Return the (x, y) coordinate for the center point of the cell that contains the specified text.  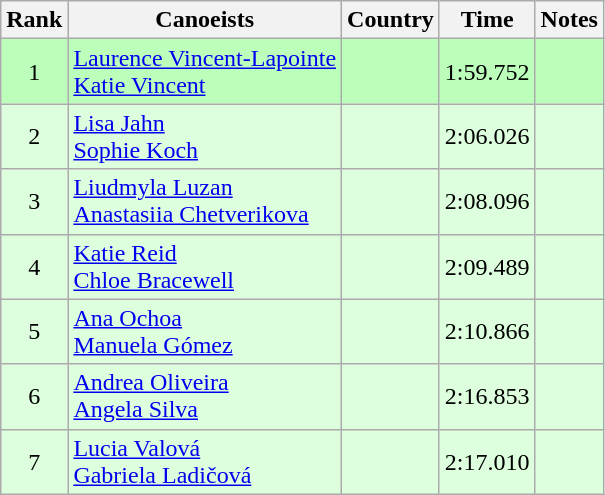
Country (391, 20)
Andrea OliveiraAngela Silva (205, 396)
Lucia ValováGabriela Ladičová (205, 462)
2:09.489 (487, 266)
1 (34, 72)
Canoeists (205, 20)
Katie ReidChloe Bracewell (205, 266)
2:16.853 (487, 396)
Rank (34, 20)
Time (487, 20)
Ana OchoaManuela Gómez (205, 332)
7 (34, 462)
2 (34, 136)
2:06.026 (487, 136)
4 (34, 266)
Laurence Vincent-LapointeKatie Vincent (205, 72)
2:08.096 (487, 202)
6 (34, 396)
Lisa JahnSophie Koch (205, 136)
Notes (569, 20)
2:10.866 (487, 332)
Liudmyla LuzanAnastasiia Chetverikova (205, 202)
5 (34, 332)
2:17.010 (487, 462)
3 (34, 202)
1:59.752 (487, 72)
